Determine the (x, y) coordinate at the center of the cell enclosing the given text.  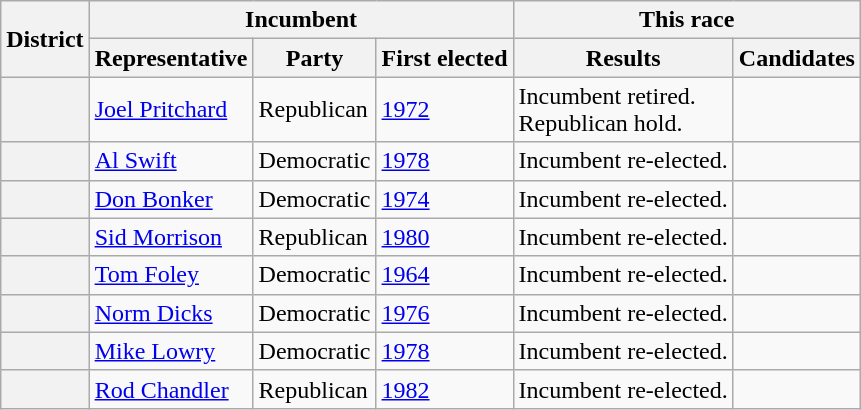
Don Bonker (171, 199)
Mike Lowry (171, 351)
Al Swift (171, 161)
Candidates (796, 58)
Party (314, 58)
1982 (444, 389)
Representative (171, 58)
Rod Chandler (171, 389)
1980 (444, 237)
This race (686, 20)
Norm Dicks (171, 313)
District (45, 39)
1974 (444, 199)
1972 (444, 110)
Joel Pritchard (171, 110)
Results (623, 58)
Incumbent (301, 20)
Sid Morrison (171, 237)
Incumbent retired.Republican hold. (623, 110)
1976 (444, 313)
1964 (444, 275)
First elected (444, 58)
Tom Foley (171, 275)
